Extract the [x, y] coordinate from the center of the cell holding the provided text.  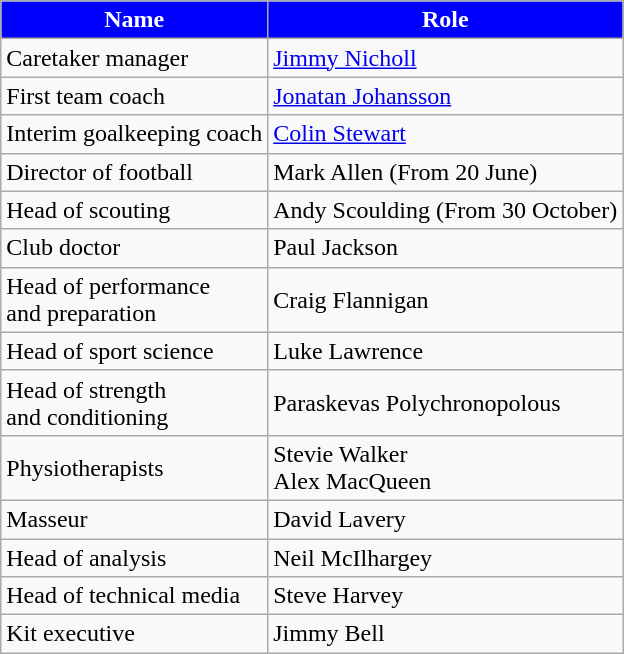
Neil McIlhargey [446, 557]
Masseur [134, 519]
Jonatan Johansson [446, 96]
Colin Stewart [446, 134]
Role [446, 20]
Head of strengthand conditioning [134, 402]
Paraskevas Polychronopolous [446, 402]
Director of football [134, 172]
Mark Allen (From 20 June) [446, 172]
Jimmy Bell [446, 634]
First team coach [134, 96]
Craig Flannigan [446, 300]
Physiotherapists [134, 468]
Club doctor [134, 248]
Interim goalkeeping coach [134, 134]
Caretaker manager [134, 58]
Head of sport science [134, 351]
Head of scouting [134, 210]
Luke Lawrence [446, 351]
Head of performanceand preparation [134, 300]
Paul Jackson [446, 248]
Stevie WalkerAlex MacQueen [446, 468]
Kit executive [134, 634]
David Lavery [446, 519]
Andy Scoulding (From 30 October) [446, 210]
Jimmy Nicholl [446, 58]
Name [134, 20]
Steve Harvey [446, 596]
Head of analysis [134, 557]
Head of technical media [134, 596]
